Determine the (X, Y) coordinate at the center of the cell enclosing the given text.  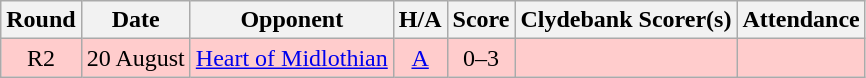
H/A (420, 20)
Round (41, 20)
0–3 (481, 58)
Attendance (801, 20)
Score (481, 20)
Opponent (292, 20)
Heart of Midlothian (292, 58)
Date (136, 20)
R2 (41, 58)
20 August (136, 58)
Clydebank Scorer(s) (626, 20)
A (420, 58)
